Extract the [X, Y] coordinate from the center of the cell holding the provided text.  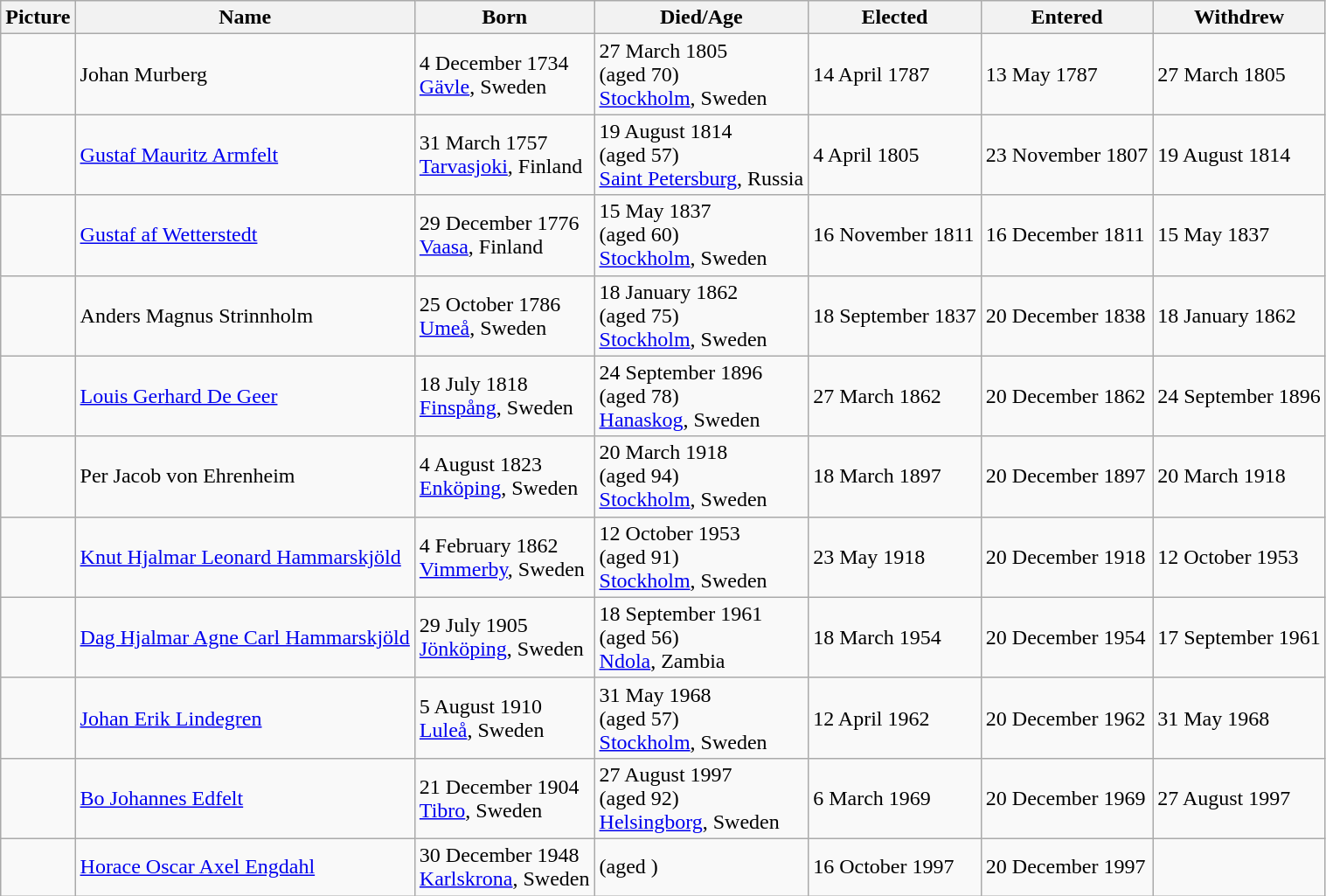
17 September 1961 [1239, 637]
4 August 1823 Enköping, Sweden [504, 476]
20 December 1954 [1066, 637]
20 December 1997 [1066, 867]
Born [504, 17]
16 October 1997 [895, 867]
Louis Gerhard De Geer [245, 396]
Horace Oscar Axel Engdahl [245, 867]
15 May 1837 [1239, 235]
5 August 1910 Luleå, Sweden [504, 718]
19 August 1814 (aged 57) Saint Petersburg, Russia [701, 155]
Name [245, 17]
18 March 1954 [895, 637]
31 May 1968 (aged 57) Stockholm, Sweden [701, 718]
Withdrew [1239, 17]
18 September 1837 [895, 316]
23 November 1807 [1066, 155]
(aged ) [701, 867]
20 December 1969 [1066, 798]
27 August 1997 (aged 92) Helsingborg, Sweden [701, 798]
Elected [895, 17]
12 April 1962 [895, 718]
31 May 1968 [1239, 718]
20 March 1918 [1239, 476]
Picture [38, 17]
Anders Magnus Strinnholm [245, 316]
4 April 1805 [895, 155]
27 August 1997 [1239, 798]
18 March 1897 [895, 476]
Bo Johannes Edfelt [245, 798]
20 December 1918 [1066, 557]
Knut Hjalmar Leonard Hammarskjöld [245, 557]
12 October 1953 [1239, 557]
30 December 1948 Karlskrona, Sweden [504, 867]
29 July 1905 Jönköping, Sweden [504, 637]
29 December 1776 Vaasa, Finland [504, 235]
27 March 1862 [895, 396]
Johan Murberg [245, 74]
Gustaf Mauritz Armfelt [245, 155]
Dag Hjalmar Agne Carl Hammarskjöld [245, 637]
Per Jacob von Ehrenheim [245, 476]
19 August 1814 [1239, 155]
25 October 1786 Umeå, Sweden [504, 316]
23 May 1918 [895, 557]
6 March 1969 [895, 798]
18 January 1862 (aged 75) Stockholm, Sweden [701, 316]
4 February 1862 Vimmerby, Sweden [504, 557]
31 March 1757 Tarvasjoki, Finland [504, 155]
21 December 1904 Tibro, Sweden [504, 798]
14 April 1787 [895, 74]
15 May 1837 (aged 60) Stockholm, Sweden [701, 235]
4 December 1734 Gävle, Sweden [504, 74]
16 November 1811 [895, 235]
Gustaf af Wetterstedt [245, 235]
20 December 1838 [1066, 316]
24 September 1896 [1239, 396]
18 January 1862 [1239, 316]
18 September 1961 (aged 56) Ndola, Zambia [701, 637]
24 September 1896 (aged 78) Hanaskog, Sweden [701, 396]
12 October 1953 (aged 91) Stockholm, Sweden [701, 557]
Entered [1066, 17]
20 December 1862 [1066, 396]
Died/Age [701, 17]
16 December 1811 [1066, 235]
Johan Erik Lindegren [245, 718]
20 December 1962 [1066, 718]
20 December 1897 [1066, 476]
27 March 1805 [1239, 74]
18 July 1818 Finspång, Sweden [504, 396]
20 March 1918 (aged 94) Stockholm, Sweden [701, 476]
27 March 1805 (aged 70) Stockholm, Sweden [701, 74]
13 May 1787 [1066, 74]
